Detect which cell encompasses the target text, then output its (X, Y) center coordinate. 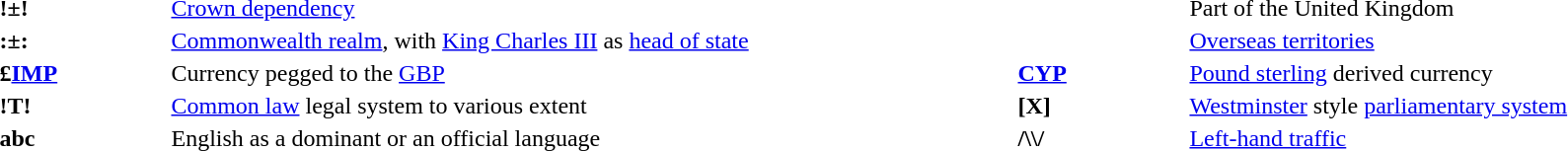
[X] (1101, 106)
Currency pegged to the GBP (592, 73)
CYP (1101, 73)
Common law legal system to various extent (592, 106)
Commonwealth realm, with King Charles III as head of state (592, 40)
